From the cell containing the given text, extract its center point as [X, Y] coordinate. 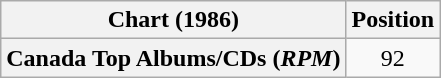
Chart (1986) [174, 20]
92 [393, 58]
Position [393, 20]
Canada Top Albums/CDs (RPM) [174, 58]
